Pinpoint the cell where the given text exists, returning its [X, Y] midpoint coordinate. 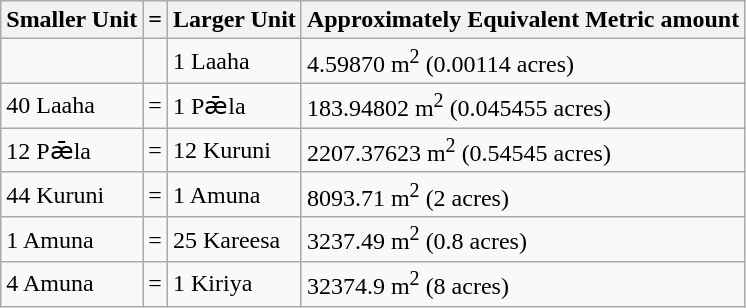
1 Kiriya [234, 284]
183.94802 m2 (0.045455 acres) [522, 106]
4.59870 m2 (0.00114 acres) [522, 62]
4 Amuna [72, 284]
Smaller Unit [72, 20]
25 Kareesa [234, 240]
2207.37623 m2 (0.54545 acres) [522, 150]
44 Kuruni [72, 194]
1 Laaha [234, 62]
Larger Unit [234, 20]
Approximately Equivalent Metric amount [522, 20]
40 Laaha [72, 106]
8093.71 m2 (2 acres) [522, 194]
3237.49 m2 (0.8 acres) [522, 240]
12 Pǣla [72, 150]
32374.9 m2 (8 acres) [522, 284]
12 Kuruni [234, 150]
1 Pǣla [234, 106]
